Scan for the cell matching the given text and deliver its [X, Y] coordinate at center. 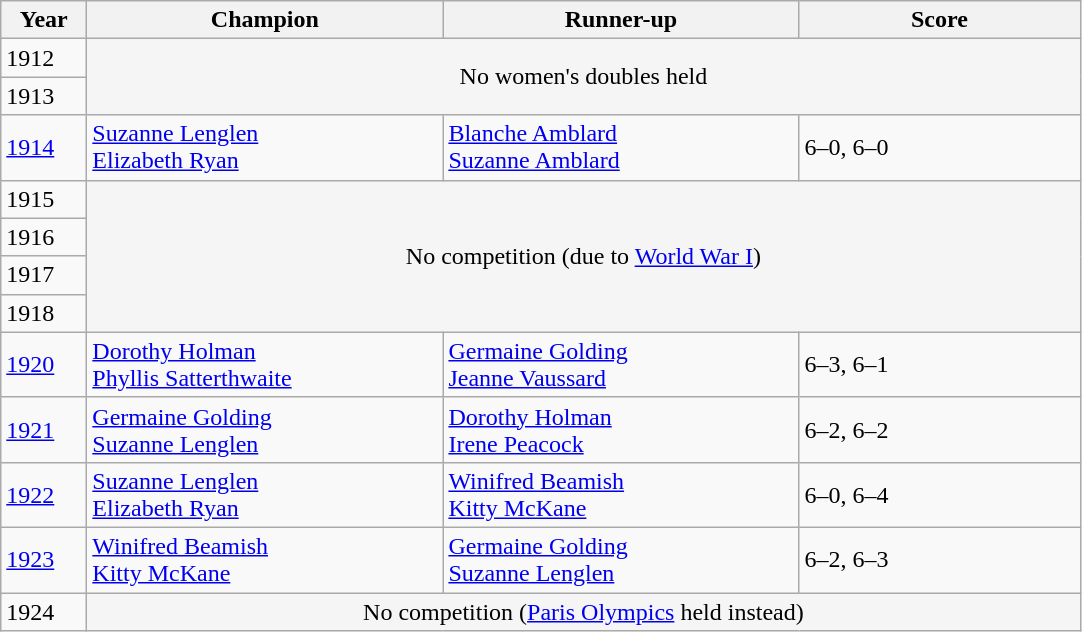
6–3, 6–1 [940, 364]
6–2, 6–2 [940, 430]
1913 [44, 96]
6–2, 6–3 [940, 560]
1920 [44, 364]
1922 [44, 494]
1918 [44, 313]
Champion [265, 20]
1914 [44, 148]
No competition (due to World War I) [584, 256]
1912 [44, 58]
Score [940, 20]
No competition (Paris Olympics held instead) [584, 611]
1916 [44, 237]
Year [44, 20]
1924 [44, 611]
1915 [44, 199]
Runner-up [621, 20]
No women's doubles held [584, 77]
Germaine Golding Jeanne Vaussard [621, 364]
1917 [44, 275]
1921 [44, 430]
6–0, 6–4 [940, 494]
Dorothy Holman Irene Peacock [621, 430]
6–0, 6–0 [940, 148]
Dorothy Holman Phyllis Satterthwaite [265, 364]
1923 [44, 560]
Blanche Amblard Suzanne Amblard [621, 148]
